Pinpoint the cell where the given text exists, returning its [x, y] midpoint coordinate. 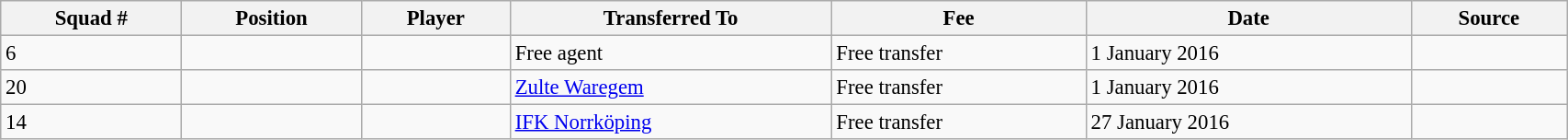
Date [1248, 18]
Player [435, 18]
14 [92, 122]
6 [92, 53]
Zulte Waregem [671, 87]
Position [272, 18]
Fee [959, 18]
Source [1489, 18]
Transferred To [671, 18]
IFK Norrköping [671, 122]
20 [92, 87]
27 January 2016 [1248, 122]
Free agent [671, 53]
Squad # [92, 18]
